Scan for the cell matching the given text and deliver its (X, Y) coordinate at center. 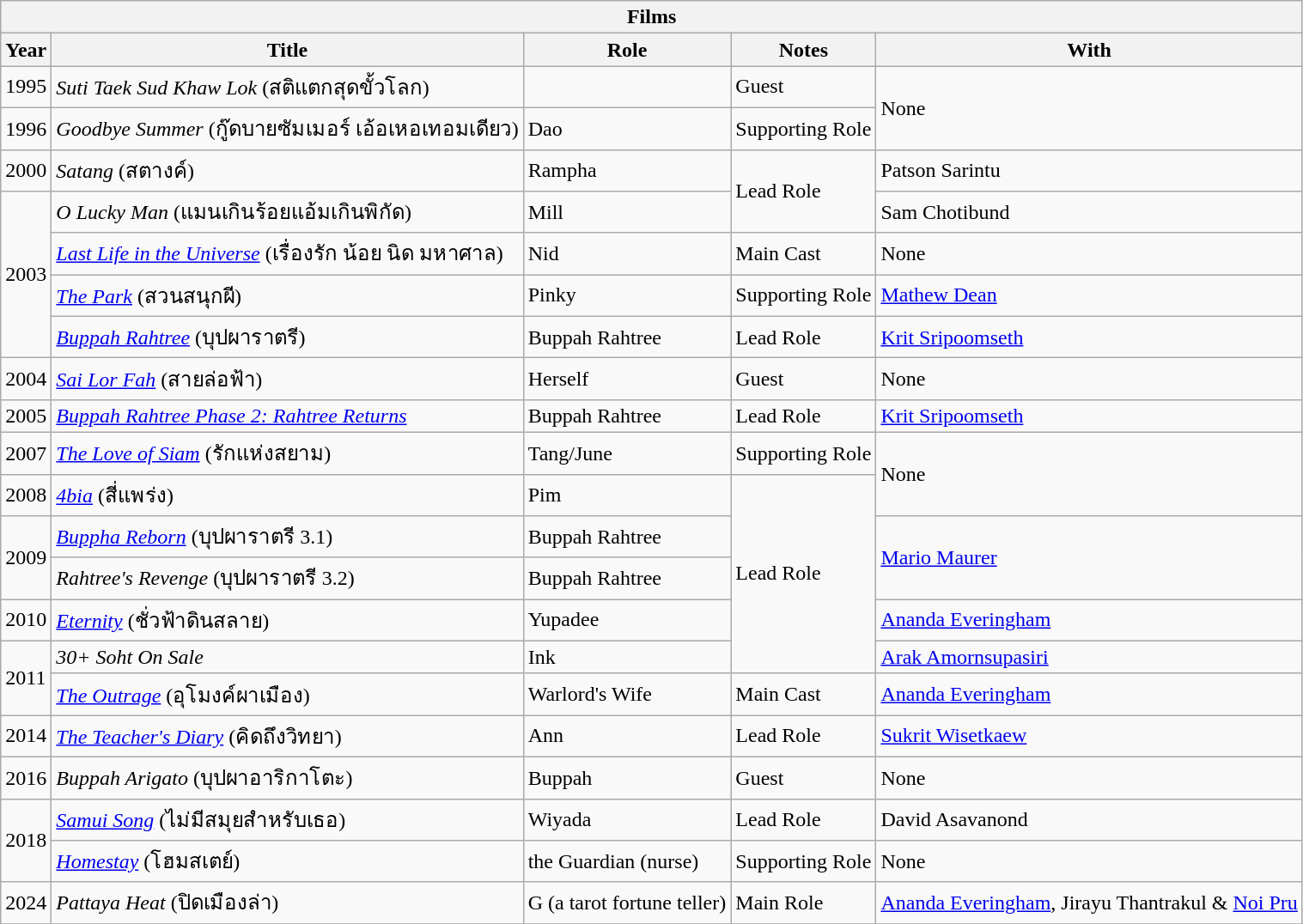
2004 (26, 380)
Satang (สตางค์) (287, 170)
The Outrage (อุโมงค์ผาเมือง) (287, 694)
Sai Lor Fah (สายล่อฟ้า) (287, 380)
Arak Amornsupasiri (1089, 657)
G (a tarot fortune teller) (627, 903)
Role (627, 50)
Samui Song (ไม่มีสมุยสำหรับเธอ) (287, 819)
2018 (26, 840)
Pattaya Heat (ปิดเมืองล่า) (287, 903)
Warlord's Wife (627, 694)
Films (652, 17)
Sukrit Wisetkaew (1089, 737)
Main Role (804, 903)
Suti Taek Sud Khaw Lok (สติแตกสุดขั้วโลก) (287, 88)
2008 (26, 495)
Wiyada (627, 819)
2005 (26, 416)
4bia (สี่แพร่ง) (287, 495)
O Lucky Man (แมนเกินร้อยแอ้มเกินพิกัด) (287, 213)
Ink (627, 657)
2024 (26, 903)
The Love of Siam (รักแห่งสยาม) (287, 453)
Ann (627, 737)
2016 (26, 778)
Pim (627, 495)
Buppah (627, 778)
Sam Chotibund (1089, 213)
Yupadee (627, 620)
Dao (627, 129)
Mario Maurer (1089, 558)
2009 (26, 558)
Buppah Rahtree Phase 2: Rahtree Returns (287, 416)
2000 (26, 170)
Tang/June (627, 453)
Patson Sarintu (1089, 170)
Buppha Reborn (บุปผาราตรี 3.1) (287, 538)
Title (287, 50)
the Guardian (nurse) (627, 862)
Buppah Rahtree (บุปผาราตรี) (287, 337)
Mathew Dean (1089, 295)
2010 (26, 620)
Rampha (627, 170)
Buppah Arigato (บุปผาอาริกาโตะ) (287, 778)
2014 (26, 737)
The Park (สวนสนุกผี) (287, 295)
Goodbye Summer (กู๊ดบายซัมเมอร์ เอ้อเหอเทอมเดียว) (287, 129)
Year (26, 50)
2003 (26, 275)
2007 (26, 453)
Rahtree's Revenge (บุปผาราตรี 3.2) (287, 579)
With (1089, 50)
1995 (26, 88)
30+ Soht On Sale (287, 657)
2011 (26, 678)
Ananda Everingham, Jirayu Thantrakul & Noi Pru (1089, 903)
1996 (26, 129)
Nid (627, 254)
Last Life in the Universe (เรื่องรัก น้อย นิด มหาศาล) (287, 254)
Herself (627, 380)
Pinky (627, 295)
Eternity (ชั่วฟ้าดินสลาย) (287, 620)
Homestay (โฮมสเตย์) (287, 862)
Notes (804, 50)
The Teacher's Diary (คิดถึงวิทยา) (287, 737)
David Asavanond (1089, 819)
Mill (627, 213)
